For the text-containing cell, return its midpoint in [X, Y] coordinate format. 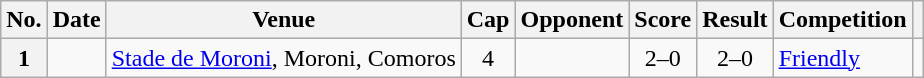
Opponent [572, 20]
No. [24, 20]
Stade de Moroni, Moroni, Comoros [284, 58]
Date [76, 20]
Result [735, 20]
Friendly [842, 58]
Venue [284, 20]
Cap [488, 20]
1 [24, 58]
Competition [842, 20]
Score [663, 20]
4 [488, 58]
